Detect which cell encompasses the target text, then output its [x, y] center coordinate. 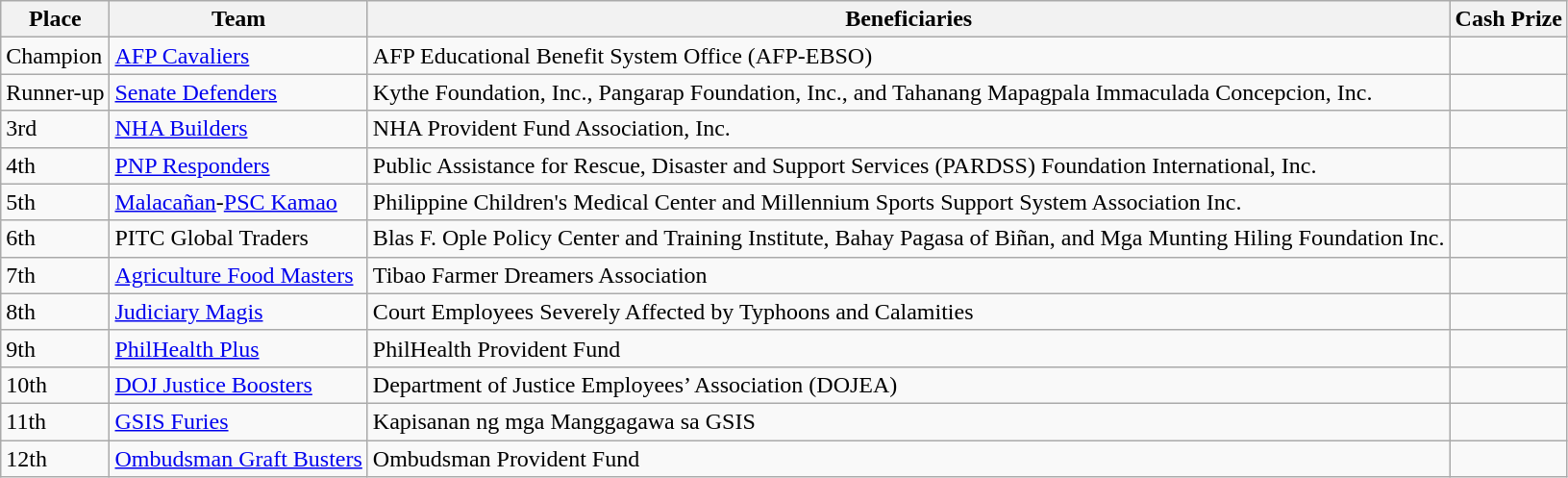
9th [56, 348]
Agriculture Food Masters [238, 275]
8th [56, 312]
Public Assistance for Rescue, Disaster and Support Services (PARDSS) Foundation International, Inc. [908, 165]
DOJ Justice Boosters [238, 385]
12th [56, 459]
PhilHealth Plus [238, 348]
6th [56, 239]
Kapisanan ng mga Manggagawa sa GSIS [908, 421]
Ombudsman Graft Busters [238, 459]
Runner-up [56, 92]
Senate Defenders [238, 92]
AFP Cavaliers [238, 56]
Champion [56, 56]
PNP Responders [238, 165]
Team [238, 19]
10th [56, 385]
Tibao Farmer Dreamers Association [908, 275]
Philippine Children's Medical Center and Millennium Sports Support System Association Inc. [908, 202]
4th [56, 165]
NHA Provident Fund Association, Inc. [908, 129]
PITC Global Traders [238, 239]
Beneficiaries [908, 19]
AFP Educational Benefit System Office (AFP-EBSO) [908, 56]
Place [56, 19]
7th [56, 275]
PhilHealth Provident Fund [908, 348]
3rd [56, 129]
NHA Builders [238, 129]
Malacañan-PSC Kamao [238, 202]
Department of Justice Employees’ Association (DOJEA) [908, 385]
Cash Prize [1508, 19]
Ombudsman Provident Fund [908, 459]
Kythe Foundation, Inc., Pangarap Foundation, Inc., and Tahanang Mapagpala Immaculada Concepcion, Inc. [908, 92]
Court Employees Severely Affected by Typhoons and Calamities [908, 312]
GSIS Furies [238, 421]
Judiciary Magis [238, 312]
5th [56, 202]
11th [56, 421]
Blas F. Ople Policy Center and Training Institute, Bahay Pagasa of Biñan, and Mga Munting Hiling Foundation Inc. [908, 239]
